Scan for the cell matching the given text and deliver its (X, Y) coordinate at center. 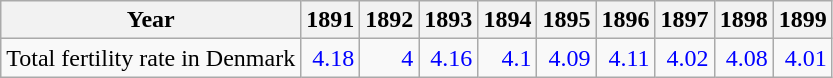
1892 (390, 20)
Total fertility rate in Denmark (151, 58)
4 (390, 58)
1899 (802, 20)
4.11 (626, 58)
1897 (684, 20)
4.1 (508, 58)
4.16 (448, 58)
4.02 (684, 58)
1893 (448, 20)
Year (151, 20)
1898 (744, 20)
1895 (566, 20)
1894 (508, 20)
4.18 (330, 58)
4.08 (744, 58)
4.01 (802, 58)
4.09 (566, 58)
1891 (330, 20)
1896 (626, 20)
